Capture the cell that displays the provided text and extract its [x, y] central coordinate. 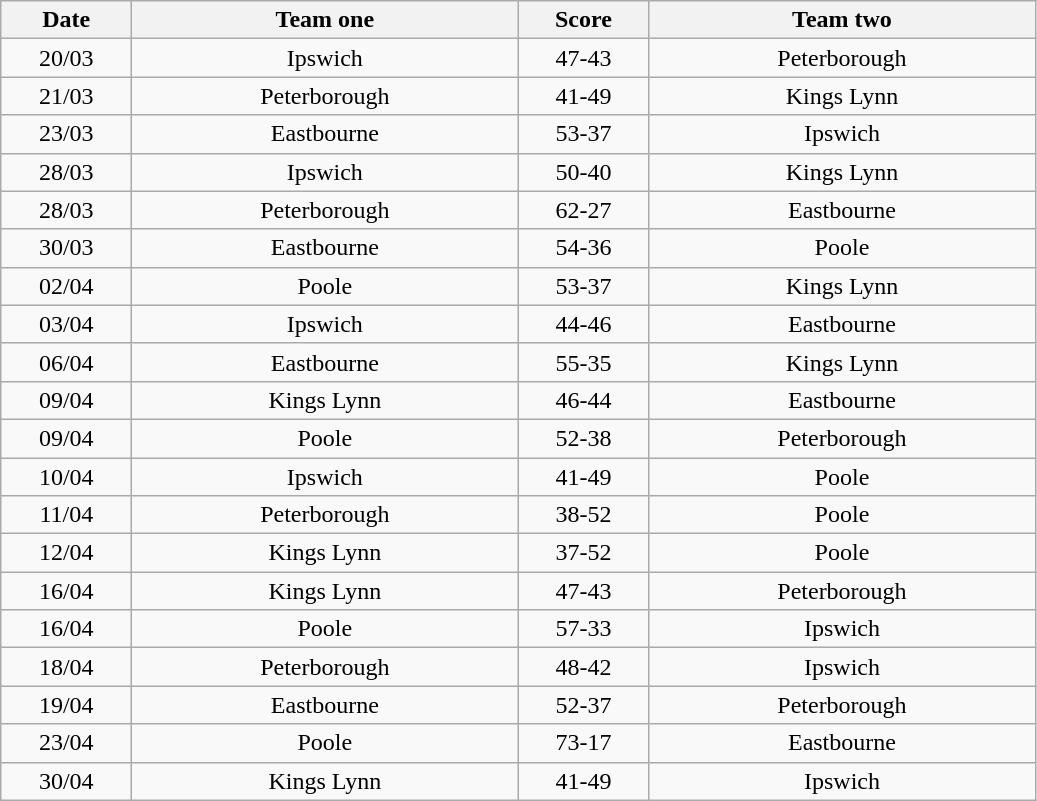
52-37 [584, 705]
02/04 [66, 286]
23/03 [66, 134]
38-52 [584, 515]
44-46 [584, 324]
62-27 [584, 210]
10/04 [66, 477]
73-17 [584, 743]
46-44 [584, 400]
55-35 [584, 362]
Date [66, 20]
52-38 [584, 438]
21/03 [66, 96]
48-42 [584, 667]
54-36 [584, 248]
19/04 [66, 705]
12/04 [66, 553]
Score [584, 20]
20/03 [66, 58]
23/04 [66, 743]
30/04 [66, 781]
03/04 [66, 324]
18/04 [66, 667]
30/03 [66, 248]
37-52 [584, 553]
11/04 [66, 515]
Team two [842, 20]
06/04 [66, 362]
50-40 [584, 172]
57-33 [584, 629]
Team one [325, 20]
